Scan for the cell matching the given text and deliver its [x, y] coordinate at center. 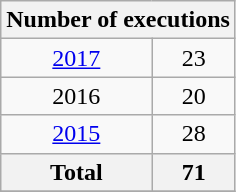
2016 [76, 96]
Number of executions [118, 20]
Total [76, 172]
20 [194, 96]
2015 [76, 134]
71 [194, 172]
28 [194, 134]
23 [194, 58]
2017 [76, 58]
